Detect which cell encompasses the target text, then output its (X, Y) center coordinate. 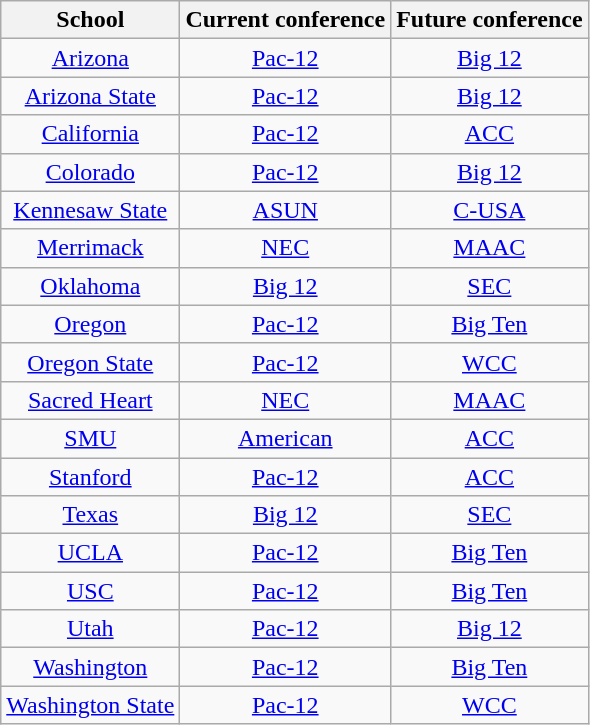
ASUN (286, 210)
Kennesaw State (90, 210)
Current conference (286, 20)
C-USA (490, 210)
Oklahoma (90, 286)
Washington State (90, 705)
Stanford (90, 477)
Oregon (90, 324)
SMU (90, 438)
American (286, 438)
Arizona (90, 58)
Washington (90, 667)
Sacred Heart (90, 400)
UCLA (90, 553)
Oregon State (90, 362)
Future conference (490, 20)
USC (90, 591)
Utah (90, 629)
Texas (90, 515)
School (90, 20)
California (90, 134)
Merrimack (90, 248)
Colorado (90, 172)
Arizona State (90, 96)
